Locate the cell with the specified text and output its [X, Y] center coordinate. 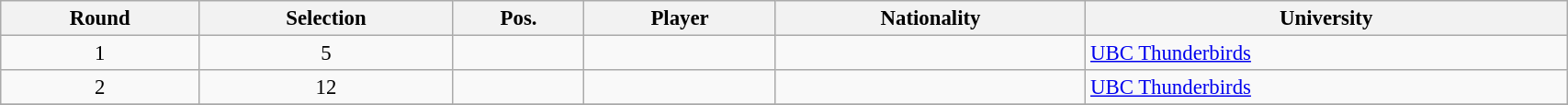
12 [327, 87]
5 [327, 53]
Pos. [518, 18]
2 [100, 87]
University [1326, 18]
Nationality [930, 18]
1 [100, 53]
Player [680, 18]
Round [100, 18]
Selection [327, 18]
